Determine the (x, y) coordinate at the center of the cell enclosing the given text.  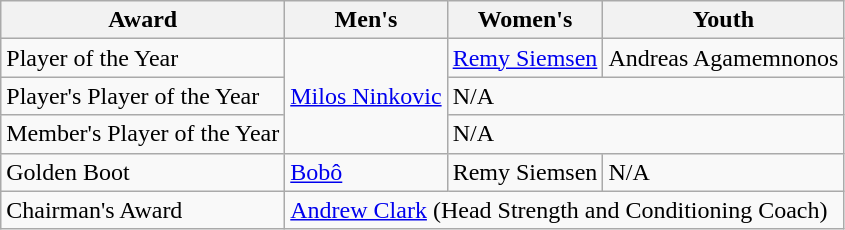
Bobô (366, 172)
Andrew Clark (Head Strength and Conditioning Coach) (564, 210)
Men's (366, 20)
Member's Player of the Year (143, 134)
Golden Boot (143, 172)
Andreas Agamemnonos (724, 58)
Player of the Year (143, 58)
Youth (724, 20)
Milos Ninkovic (366, 96)
Player's Player of the Year (143, 96)
Women's (525, 20)
Chairman's Award (143, 210)
Award (143, 20)
